Output the (X, Y) coordinate of the center of the cell containing the given text.  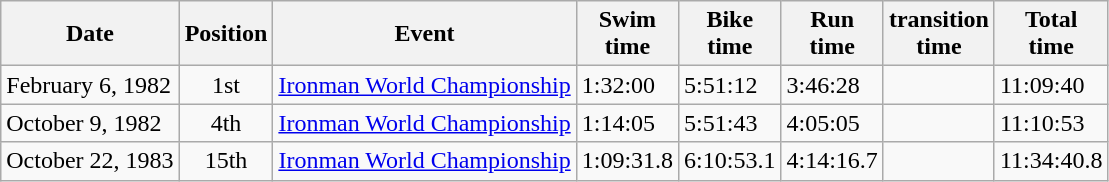
1st (226, 85)
February 6, 1982 (90, 85)
5:51:43 (730, 123)
1:32:00 (627, 85)
Event (424, 34)
4th (226, 123)
11:34:40.8 (1051, 161)
6:10:53.1 (730, 161)
3:46:28 (832, 85)
1:09:31.8 (627, 161)
Totaltime (1051, 34)
October 9, 1982 (90, 123)
Position (226, 34)
Runtime (832, 34)
11:10:53 (1051, 123)
October 22, 1983 (90, 161)
transitiontime (938, 34)
Date (90, 34)
4:05:05 (832, 123)
1:14:05 (627, 123)
11:09:40 (1051, 85)
Biketime (730, 34)
Swimtime (627, 34)
5:51:12 (730, 85)
4:14:16.7 (832, 161)
15th (226, 161)
